Capture the cell that displays the provided text and extract its [X, Y] central coordinate. 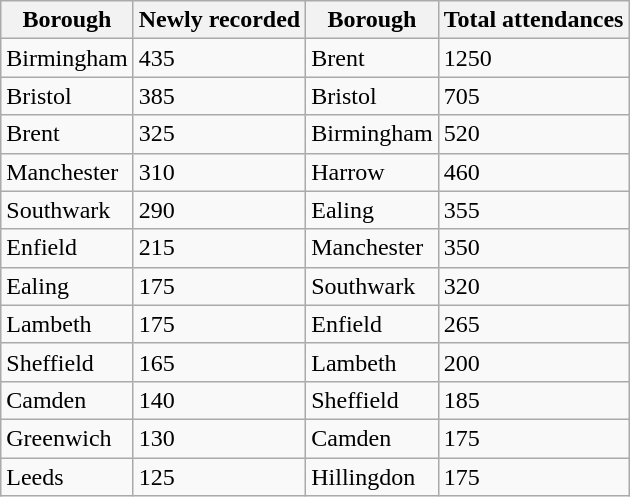
Hillingdon [372, 477]
520 [534, 134]
265 [534, 324]
355 [534, 210]
140 [220, 400]
185 [534, 400]
Newly recorded [220, 20]
310 [220, 172]
705 [534, 96]
385 [220, 96]
325 [220, 134]
350 [534, 248]
130 [220, 438]
Leeds [67, 477]
125 [220, 477]
200 [534, 362]
Greenwich [67, 438]
435 [220, 58]
460 [534, 172]
Harrow [372, 172]
165 [220, 362]
1250 [534, 58]
320 [534, 286]
290 [220, 210]
Total attendances [534, 20]
215 [220, 248]
